Scan for the cell matching the given text and deliver its [X, Y] coordinate at center. 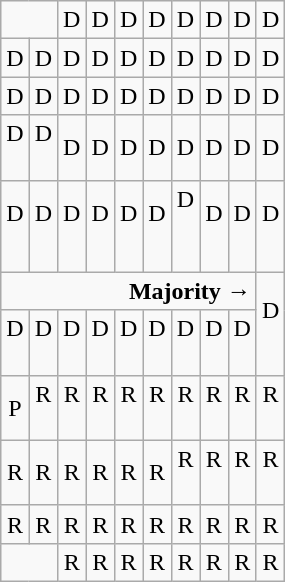
Majority → [129, 291]
P [15, 408]
